For the text-containing cell, return its midpoint in (x, y) coordinate format. 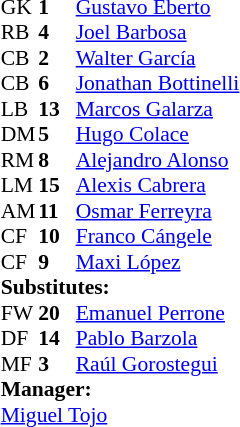
4 (57, 33)
Pablo Barzola (158, 339)
Substitutes: (120, 287)
15 (57, 185)
DF (20, 339)
Raúl Gorostegui (158, 364)
3 (57, 364)
11 (57, 211)
Joel Barbosa (158, 33)
6 (57, 83)
Hugo Colace (158, 135)
13 (57, 109)
LM (20, 185)
Osmar Ferreyra (158, 211)
RM (20, 160)
Maxi López (158, 262)
2 (57, 58)
20 (57, 313)
14 (57, 339)
LB (20, 109)
5 (57, 135)
Alexis Cabrera (158, 185)
Franco Cángele (158, 237)
Marcos Galarza (158, 109)
Emanuel Perrone (158, 313)
10 (57, 237)
RB (20, 33)
DM (20, 135)
8 (57, 160)
9 (57, 262)
Manager: (120, 389)
AM (20, 211)
FW (20, 313)
Jonathan Bottinelli (158, 83)
Walter García (158, 58)
Alejandro Alonso (158, 160)
MF (20, 364)
